Capture the cell that displays the provided text and extract its (x, y) central coordinate. 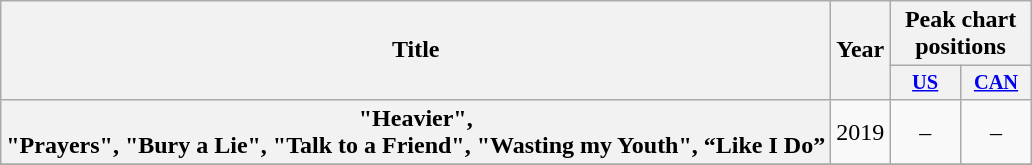
"Heavier","Prayers", "Bury a Lie", "Talk to a Friend", "Wasting my Youth", “Like I Do” (416, 132)
US (926, 83)
CAN (996, 83)
Title (416, 50)
2019 (860, 132)
Year (860, 50)
Peak chart positions (961, 34)
